Return (X, Y) of the center of cell containing provided text 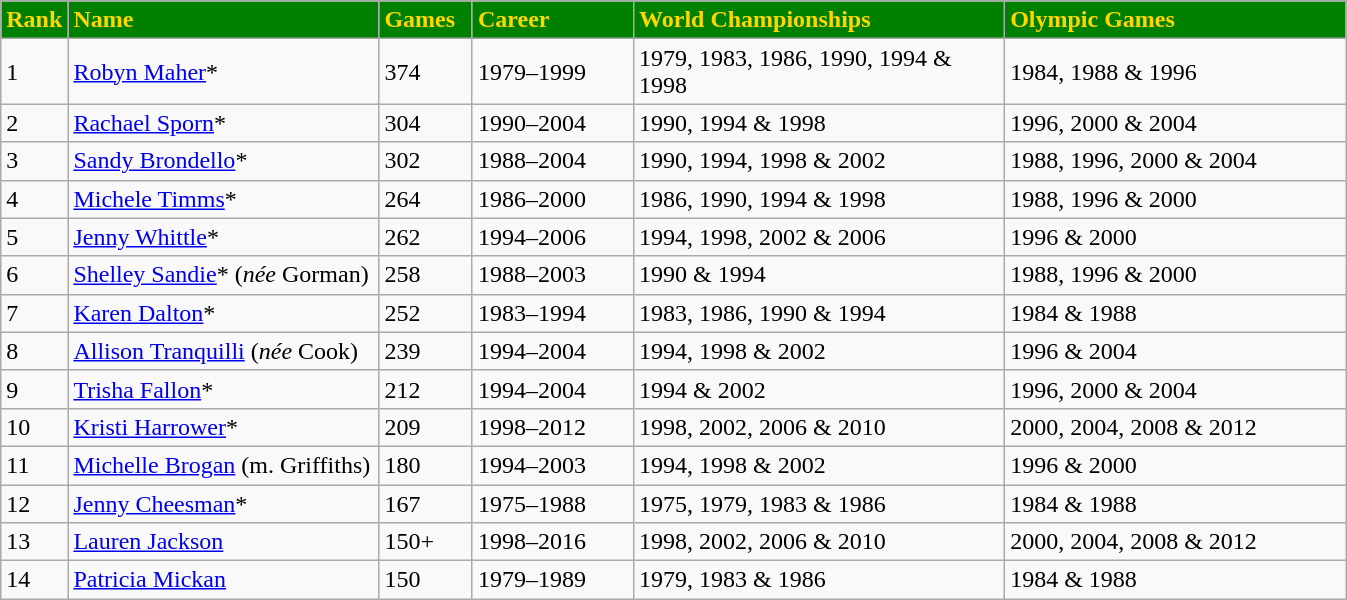
1988–2003 (552, 275)
Jenny Whittle* (224, 237)
Robyn Maher* (224, 72)
1990, 1994, 1998 & 2002 (820, 161)
4 (34, 199)
9 (34, 389)
Career (552, 20)
1975–1988 (552, 503)
150+ (426, 542)
10 (34, 427)
1984, 1988 & 1996 (1176, 72)
14 (34, 580)
304 (426, 123)
8 (34, 351)
Rachael Sporn* (224, 123)
Patricia Mickan (224, 580)
1975, 1979, 1983 & 1986 (820, 503)
1996 & 2004 (1176, 351)
374 (426, 72)
1988–2004 (552, 161)
252 (426, 313)
262 (426, 237)
1979, 1983, 1986, 1990, 1994 & 1998 (820, 72)
209 (426, 427)
1994, 1998, 2002 & 2006 (820, 237)
6 (34, 275)
Jenny Cheesman* (224, 503)
1998–2016 (552, 542)
1979, 1983 & 1986 (820, 580)
Name (224, 20)
1988, 1996, 2000 & 2004 (1176, 161)
1979–1989 (552, 580)
1998–2012 (552, 427)
Michele Timms* (224, 199)
302 (426, 161)
7 (34, 313)
1986, 1990, 1994 & 1998 (820, 199)
Michelle Brogan (m. Griffiths) (224, 465)
1986–2000 (552, 199)
212 (426, 389)
11 (34, 465)
1979–1999 (552, 72)
5 (34, 237)
167 (426, 503)
1990 & 1994 (820, 275)
3 (34, 161)
1983–1994 (552, 313)
Shelley Sandie* (née Gorman) (224, 275)
12 (34, 503)
1990, 1994 & 1998 (820, 123)
1994 & 2002 (820, 389)
1994–2006 (552, 237)
239 (426, 351)
Olympic Games (1176, 20)
Rank (34, 20)
258 (426, 275)
13 (34, 542)
2 (34, 123)
Allison Tranquilli (née Cook) (224, 351)
Games (426, 20)
1983, 1986, 1990 & 1994 (820, 313)
1 (34, 72)
Sandy Brondello* (224, 161)
Kristi Harrower* (224, 427)
150 (426, 580)
1994–2003 (552, 465)
1990–2004 (552, 123)
World Championships (820, 20)
Trisha Fallon* (224, 389)
Lauren Jackson (224, 542)
Karen Dalton* (224, 313)
264 (426, 199)
180 (426, 465)
